Determine the (x, y) coordinate at the center of the cell enclosing the given text.  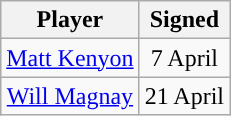
Player (70, 20)
21 April (184, 96)
Will Magnay (70, 96)
Signed (184, 20)
7 April (184, 58)
Matt Kenyon (70, 58)
